Detect which cell encompasses the target text, then output its (X, Y) center coordinate. 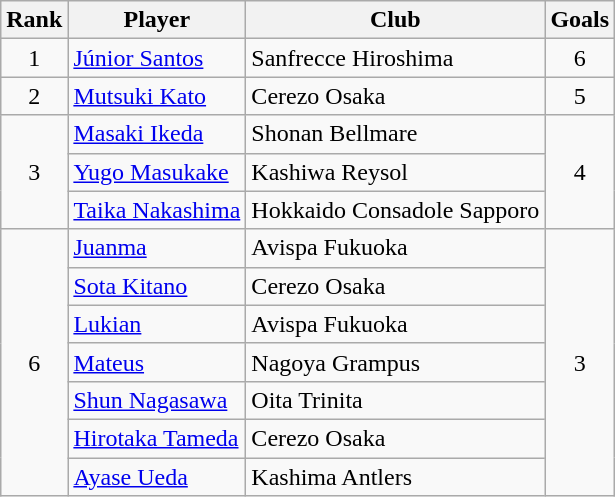
Rank (34, 20)
Masaki Ikeda (157, 134)
2 (34, 96)
Juanma (157, 248)
Júnior Santos (157, 58)
Sanfrecce Hiroshima (396, 58)
Taika Nakashima (157, 210)
Shun Nagasawa (157, 400)
Goals (580, 20)
Kashiwa Reysol (396, 172)
Oita Trinita (396, 400)
1 (34, 58)
Hirotaka Tameda (157, 438)
Mutsuki Kato (157, 96)
Club (396, 20)
Lukian (157, 324)
Hokkaido Consadole Sapporo (396, 210)
Yugo Masukake (157, 172)
Nagoya Grampus (396, 362)
Mateus (157, 362)
Player (157, 20)
Sota Kitano (157, 286)
Ayase Ueda (157, 477)
Shonan Bellmare (396, 134)
4 (580, 172)
5 (580, 96)
Kashima Antlers (396, 477)
